Provide the (X, Y) coordinate of the cell's center where the given text is located.  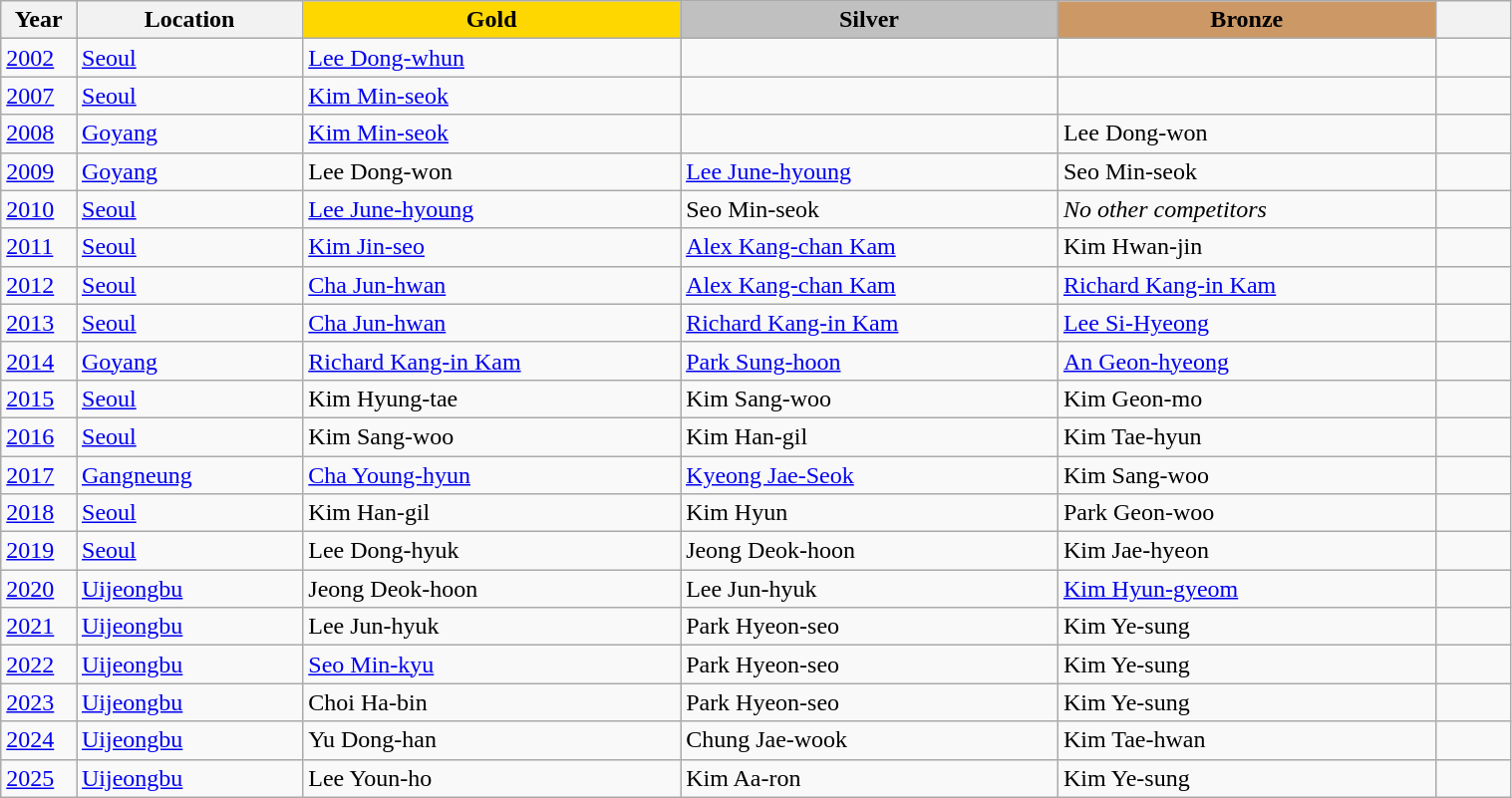
2015 (39, 399)
2008 (39, 133)
No other competitors (1246, 209)
2007 (39, 96)
Lee Dong-hyuk (492, 551)
Kim Hyun-gyeom (1246, 589)
2002 (39, 58)
Kyeong Jae-Seok (869, 475)
2021 (39, 627)
Lee Si-Hyeong (1246, 323)
Lee Youn-ho (492, 778)
Kim Hyun (869, 513)
An Geon-hyeong (1246, 361)
Silver (869, 20)
2016 (39, 436)
Chung Jae-wook (869, 740)
Kim Aa-ron (869, 778)
Lee Dong-whun (492, 58)
Kim Jin-seo (492, 247)
Location (189, 20)
Bronze (1246, 20)
Kim Tae-hwan (1246, 740)
Kim Geon-mo (1246, 399)
2020 (39, 589)
2011 (39, 247)
Kim Tae-hyun (1246, 436)
2017 (39, 475)
2018 (39, 513)
Park Geon-woo (1246, 513)
Gold (492, 20)
2025 (39, 778)
2010 (39, 209)
Yu Dong-han (492, 740)
Cha Young-hyun (492, 475)
2022 (39, 665)
Kim Hwan-jin (1246, 247)
2012 (39, 285)
Seo Min-kyu (492, 665)
Year (39, 20)
Kim Hyung-tae (492, 399)
Park Sung-hoon (869, 361)
2019 (39, 551)
Kim Jae-hyeon (1246, 551)
2014 (39, 361)
Gangneung (189, 475)
2013 (39, 323)
2024 (39, 740)
Choi Ha-bin (492, 702)
2009 (39, 171)
2023 (39, 702)
